Locate the cell with the specified text and output its [x, y] center coordinate. 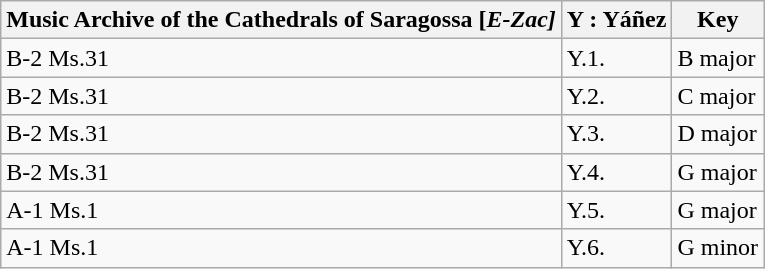
Y : Yáñez [616, 20]
Y.3. [616, 134]
Y.2. [616, 96]
Music Archive of the Cathedrals of Saragossa [E-Zac] [282, 20]
Y.6. [616, 248]
Y.4. [616, 172]
Key [718, 20]
G minor [718, 248]
D major [718, 134]
B major [718, 58]
Y.1. [616, 58]
Y.5. [616, 210]
C major [718, 96]
